Pinpoint the cell where the given text exists, returning its (X, Y) midpoint coordinate. 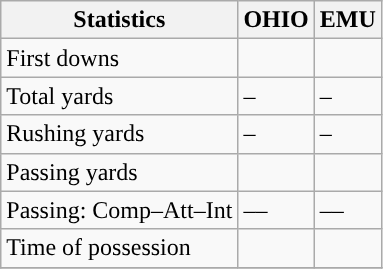
EMU (348, 20)
Total yards (120, 96)
OHIO (276, 20)
Passing yards (120, 172)
Rushing yards (120, 134)
Statistics (120, 20)
Passing: Comp–Att–Int (120, 210)
Time of possession (120, 248)
First downs (120, 58)
